Identify which cell holds the provided text, then report its [X, Y] central coordinate. 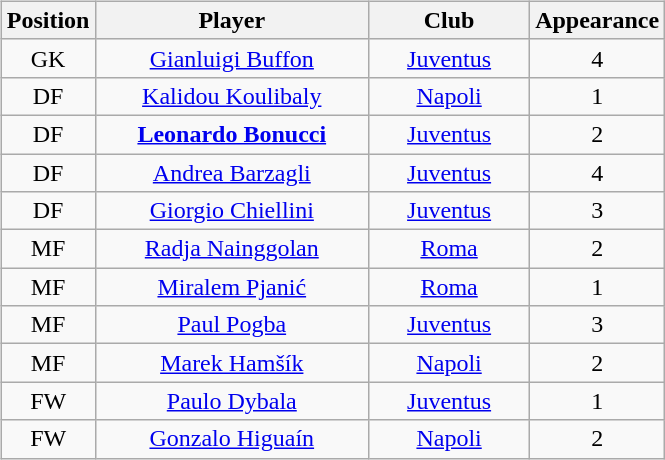
GK [48, 58]
Andrea Barzagli [232, 173]
Paulo Dybala [232, 401]
Radja Nainggolan [232, 249]
Kalidou Koulibaly [232, 96]
Appearance [598, 20]
Miralem Pjanić [232, 287]
Leonardo Bonucci [232, 134]
Giorgio Chiellini [232, 211]
Player [232, 20]
Gonzalo Higuaín [232, 439]
Club [450, 20]
Paul Pogba [232, 325]
Position [48, 20]
Gianluigi Buffon [232, 58]
Marek Hamšík [232, 363]
